Locate the cell with the specified text and output its (x, y) center coordinate. 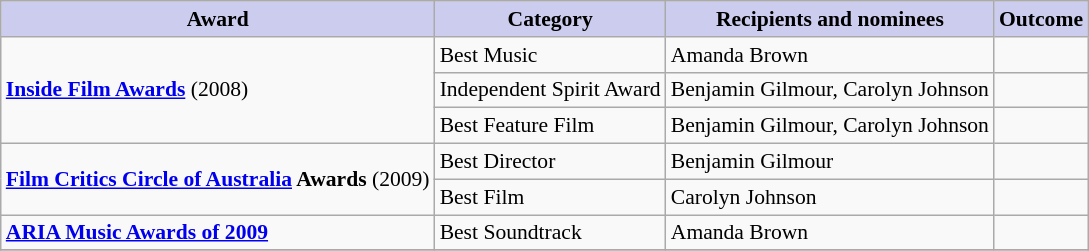
Best Feature Film (550, 126)
Inside Film Awards (2008) (218, 90)
Best Music (550, 55)
ARIA Music Awards of 2009 (218, 233)
Recipients and nominees (830, 19)
Award (218, 19)
Benjamin Gilmour (830, 162)
Outcome (1041, 19)
Best Film (550, 197)
Film Critics Circle of Australia Awards (2009) (218, 180)
Independent Spirit Award (550, 90)
Carolyn Johnson (830, 197)
Best Director (550, 162)
Best Soundtrack (550, 233)
Category (550, 19)
